Determine the [X, Y] coordinate at the center of the cell enclosing the given text.  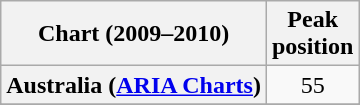
Peakposition [312, 34]
Chart (2009–2010) [134, 34]
Australia (ARIA Charts) [134, 85]
55 [312, 85]
